From the cell containing the given text, extract its center point as (x, y) coordinate. 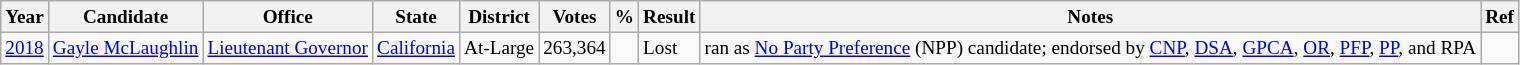
2018 (25, 48)
District (500, 17)
Candidate (126, 17)
Notes (1090, 17)
Lieutenant Governor (288, 48)
At-Large (500, 48)
Ref (1500, 17)
Votes (575, 17)
% (624, 17)
California (416, 48)
Lost (670, 48)
State (416, 17)
ran as No Party Preference (NPP) candidate; endorsed by CNP, DSA, GPCA, OR, PFP, PP, and RPA (1090, 48)
Year (25, 17)
Office (288, 17)
Gayle McLaughlin (126, 48)
263,364 (575, 48)
Result (670, 17)
